Return the (X, Y) coordinate for the center point of the cell that contains the specified text.  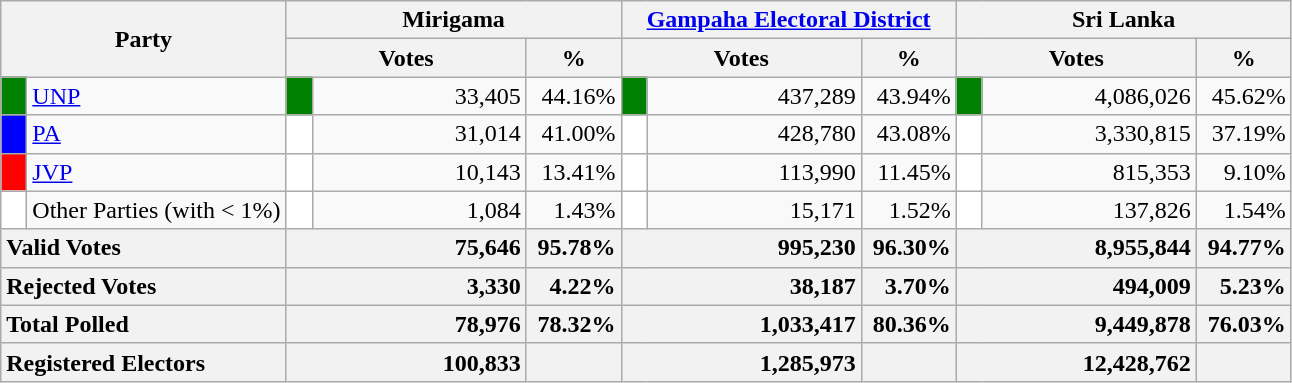
94.77% (1244, 248)
3,330 (406, 286)
437,289 (754, 96)
15,171 (754, 210)
Total Polled (144, 324)
Sri Lanka (1124, 20)
995,230 (741, 248)
1.43% (574, 210)
PA (156, 134)
5.23% (1244, 286)
38,187 (741, 286)
1,285,973 (741, 362)
113,990 (754, 172)
45.62% (1244, 96)
1,033,417 (741, 324)
Gampaha Electoral District (788, 20)
33,405 (419, 96)
1.54% (1244, 210)
3,330,815 (1089, 134)
11.45% (908, 172)
1,084 (419, 210)
37.19% (1244, 134)
4.22% (574, 286)
Registered Electors (144, 362)
78.32% (574, 324)
JVP (156, 172)
13.41% (574, 172)
44.16% (574, 96)
80.36% (908, 324)
12,428,762 (1076, 362)
UNP (156, 96)
Other Parties (with < 1%) (156, 210)
Rejected Votes (144, 286)
43.94% (908, 96)
428,780 (754, 134)
9,449,878 (1076, 324)
Party (144, 39)
8,955,844 (1076, 248)
41.00% (574, 134)
815,353 (1089, 172)
3.70% (908, 286)
137,826 (1089, 210)
4,086,026 (1089, 96)
43.08% (908, 134)
75,646 (406, 248)
31,014 (419, 134)
78,976 (406, 324)
1.52% (908, 210)
Valid Votes (144, 248)
95.78% (574, 248)
10,143 (419, 172)
76.03% (1244, 324)
9.10% (1244, 172)
494,009 (1076, 286)
Mirigama (454, 20)
100,833 (406, 362)
96.30% (908, 248)
